Capture the cell that displays the provided text and extract its (x, y) central coordinate. 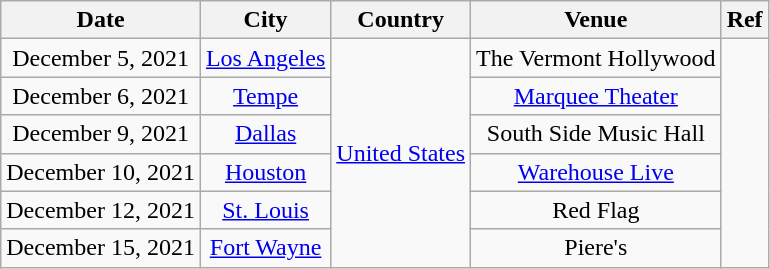
Dallas (265, 134)
December 10, 2021 (101, 172)
December 5, 2021 (101, 58)
Country (401, 20)
Fort Wayne (265, 248)
December 12, 2021 (101, 210)
St. Louis (265, 210)
December 9, 2021 (101, 134)
South Side Music Hall (596, 134)
Date (101, 20)
December 6, 2021 (101, 96)
Warehouse Live (596, 172)
City (265, 20)
Venue (596, 20)
United States (401, 153)
Ref (744, 20)
Red Flag (596, 210)
Tempe (265, 96)
The Vermont Hollywood (596, 58)
December 15, 2021 (101, 248)
Los Angeles (265, 58)
Piere's (596, 248)
Houston (265, 172)
Marquee Theater (596, 96)
